Scan for the cell matching the given text and deliver its [X, Y] coordinate at center. 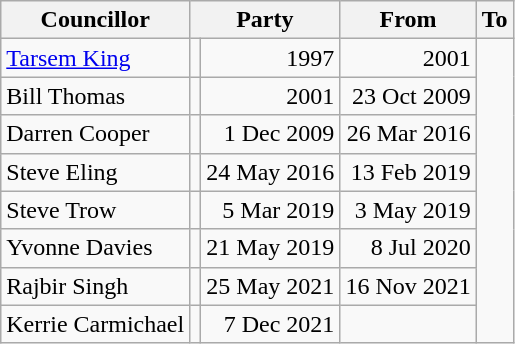
Party [265, 20]
24 May 2016 [270, 172]
23 Oct 2009 [408, 96]
Councillor [96, 20]
16 Nov 2021 [408, 286]
Rajbir Singh [96, 286]
25 May 2021 [270, 286]
From [408, 20]
Yvonne Davies [96, 248]
7 Dec 2021 [270, 324]
Tarsem King [96, 58]
1 Dec 2009 [270, 134]
8 Jul 2020 [408, 248]
Kerrie Carmichael [96, 324]
Steve Eling [96, 172]
26 Mar 2016 [408, 134]
Darren Cooper [96, 134]
3 May 2019 [408, 210]
1997 [270, 58]
13 Feb 2019 [408, 172]
Bill Thomas [96, 96]
5 Mar 2019 [270, 210]
21 May 2019 [270, 248]
Steve Trow [96, 210]
To [494, 20]
